Return (x, y) of the center of cell containing provided text 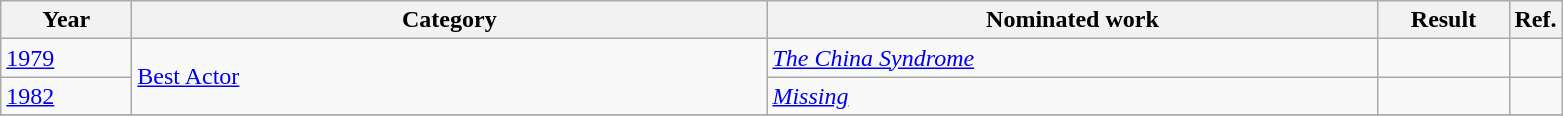
Result (1444, 20)
Ref. (1536, 20)
Year (66, 20)
Nominated work (1072, 20)
Best Actor (450, 77)
1982 (66, 96)
1979 (66, 58)
Missing (1072, 96)
The China Syndrome (1072, 58)
Category (450, 20)
